Capture the cell that displays the provided text and extract its (X, Y) central coordinate. 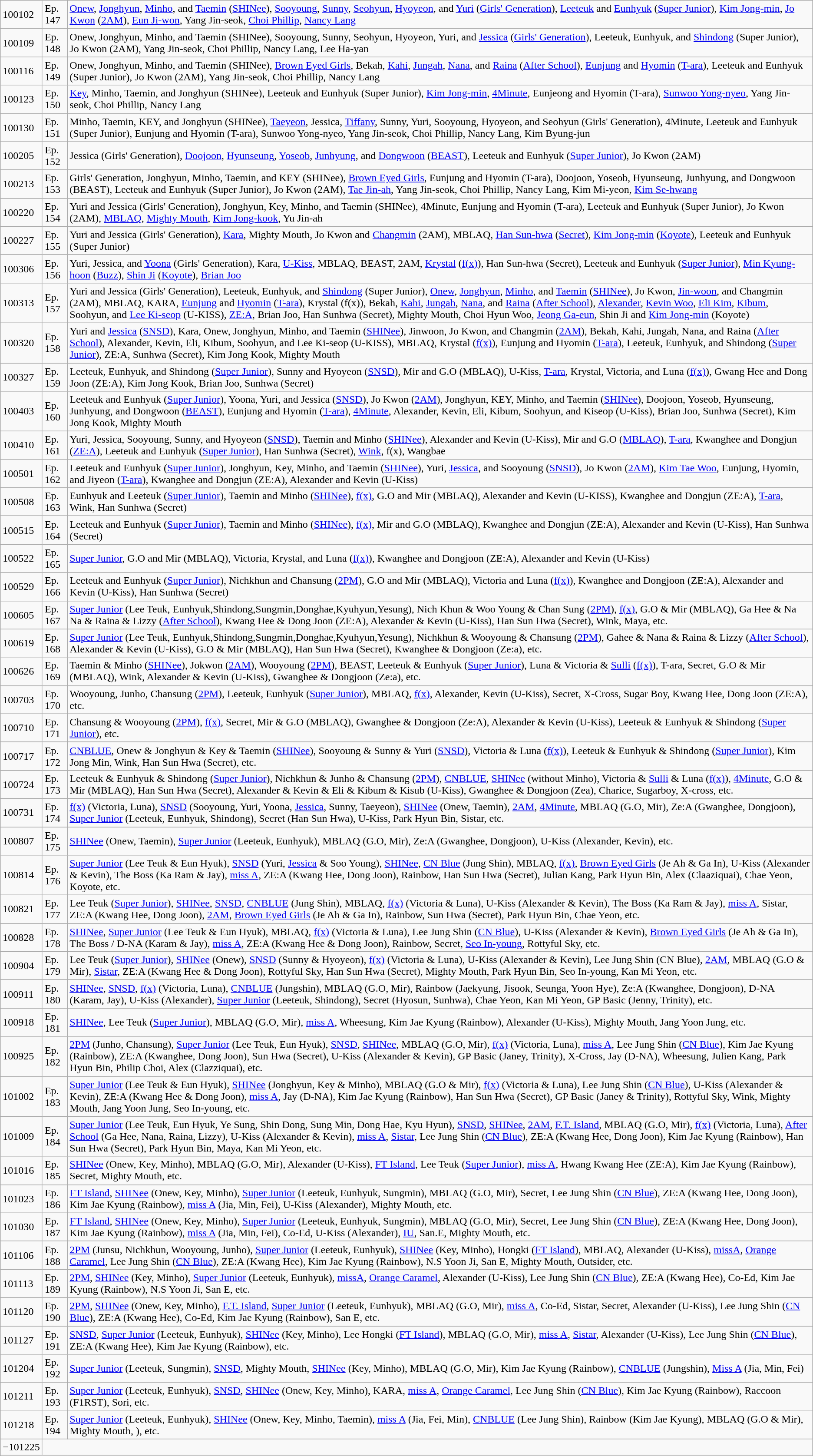
Ep. 167 (55, 615)
100717 (22, 756)
100529 (22, 586)
100130 (22, 128)
100116 (22, 71)
Ep. 154 (55, 212)
Ep. 192 (55, 1368)
Ep. 194 (55, 1425)
Ep. 157 (55, 303)
100904 (22, 966)
100205 (22, 156)
100220 (22, 212)
Super Junior, G.O and Mir (MBLAQ), Victoria, Krystal, and Luna (f(x)), Kwanghee and Dongjoon (ZE:A), Alexander and Kevin (U-Kiss) (440, 559)
100626 (22, 672)
Ep. 183 (55, 1096)
Ep. 163 (55, 502)
SHINee (Onew, Taemin), Super Junior (Leeteuk, Eunhyuk), MBLAQ (G.O, Mir), Ze:A (Gwanghee, Dongjoon), U-Kiss (Alexander, Kevin), etc. (440, 841)
100508 (22, 502)
Ep. 170 (55, 699)
101211 (22, 1397)
Ep. 188 (55, 1255)
100925 (22, 1056)
Ep. 178 (55, 937)
Ep. 162 (55, 473)
Ep. 184 (55, 1136)
100911 (22, 994)
100814 (22, 875)
100327 (22, 377)
101113 (22, 1283)
Ep. 179 (55, 966)
100320 (22, 343)
Ep. 150 (55, 99)
Ep. 164 (55, 530)
Ep. 174 (55, 812)
100522 (22, 559)
Ep. 187 (55, 1227)
Ep. 185 (55, 1170)
Ep. 180 (55, 994)
101120 (22, 1312)
Ep. 175 (55, 841)
Ep. 169 (55, 672)
Ep. 177 (55, 910)
Ep. 191 (55, 1340)
Ep. 158 (55, 343)
101127 (22, 1340)
Ep. 147 (55, 15)
Ep. 168 (55, 643)
101030 (22, 1227)
100619 (22, 643)
100102 (22, 15)
100821 (22, 910)
100306 (22, 268)
100313 (22, 303)
Ep. 161 (55, 446)
100501 (22, 473)
100828 (22, 937)
100403 (22, 411)
100807 (22, 841)
101002 (22, 1096)
Ep. 171 (55, 728)
101218 (22, 1425)
Ep. 160 (55, 411)
100410 (22, 446)
Ep. 166 (55, 586)
Ep. 148 (55, 43)
101204 (22, 1368)
101016 (22, 1170)
100703 (22, 699)
Ep. 193 (55, 1397)
Ep. 172 (55, 756)
101009 (22, 1136)
Jessica (Girls' Generation), Doojoon, Hyunseung, Yoseob, Junhyung, and Dongwoon (BEAST), Leeteuk and Eunhyuk (Super Junior), Jo Kwon (2AM) (440, 156)
Ep. 176 (55, 875)
Ep. 159 (55, 377)
101106 (22, 1255)
Ep. 151 (55, 128)
Ep. 152 (55, 156)
Ep. 156 (55, 268)
100213 (22, 184)
Ep. 182 (55, 1056)
Ep. 190 (55, 1312)
Ep. 189 (55, 1283)
Ep. 165 (55, 559)
101023 (22, 1199)
100515 (22, 530)
−101225 (22, 1447)
100605 (22, 615)
100227 (22, 241)
100918 (22, 1023)
100123 (22, 99)
SHINee, Lee Teuk (Super Junior), MBLAQ (G.O, Mir), miss A, Wheesung, Kim Jae Kyung (Rainbow), Alexander (U-Kiss), Mighty Mouth, Jang Yoon Jung, etc. (440, 1023)
100724 (22, 784)
100109 (22, 43)
100731 (22, 812)
Ep. 149 (55, 71)
Ep. 153 (55, 184)
Ep. 173 (55, 784)
Ep. 155 (55, 241)
Ep. 181 (55, 1023)
100710 (22, 728)
Ep. 186 (55, 1199)
